Find where the given text appears and provide that cell's center as (x, y) coordinate. 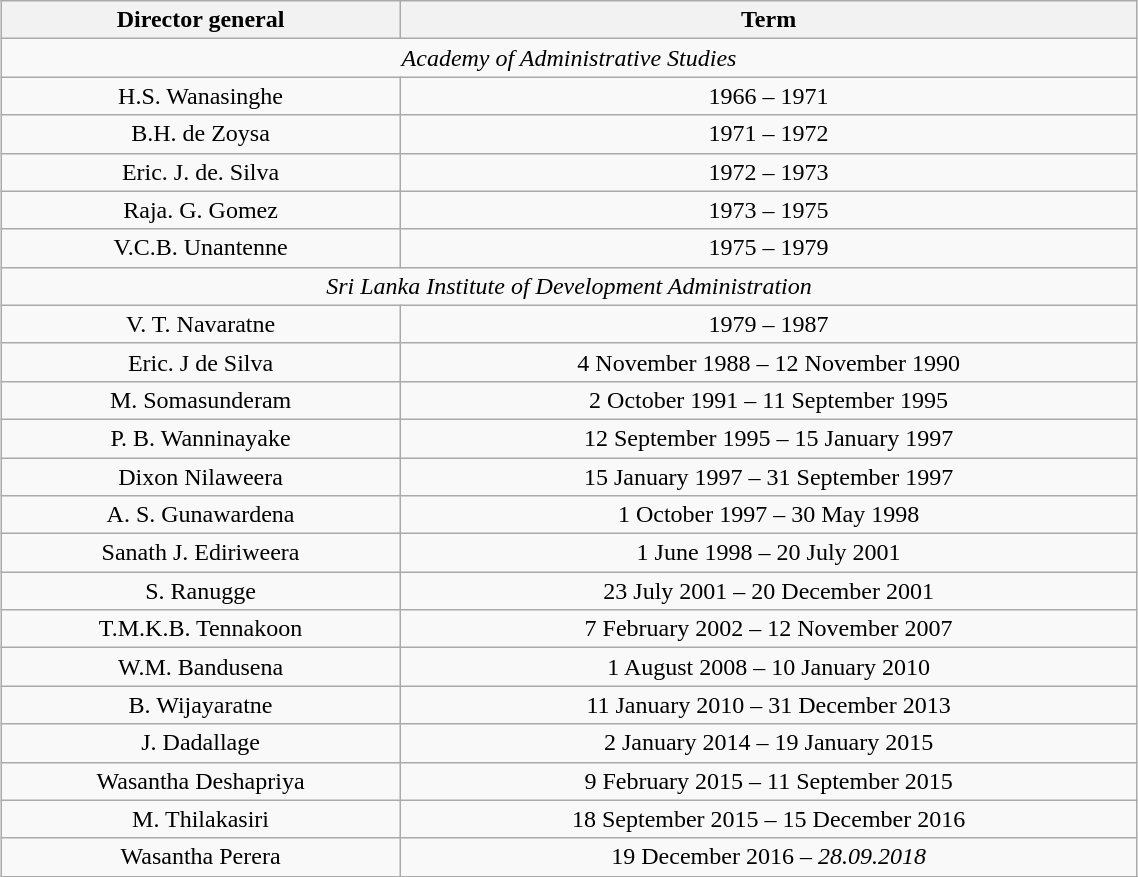
W.M. Bandusena (200, 667)
1 October 1997 – 30 May 1998 (768, 515)
19 December 2016 – 28.09.2018 (768, 857)
Wasantha Deshapriya (200, 781)
9 February 2015 – 11 September 2015 (768, 781)
1 June 1998 – 20 July 2001 (768, 553)
B.H. de Zoysa (200, 134)
Academy of Administrative Studies (569, 58)
J. Dadallage (200, 743)
T.M.K.B. Tennakoon (200, 629)
1 August 2008 – 10 January 2010 (768, 667)
23 July 2001 – 20 December 2001 (768, 591)
2 January 2014 – 19 January 2015 (768, 743)
2 October 1991 – 11 September 1995 (768, 400)
11 January 2010 – 31 December 2013 (768, 705)
A. S. Gunawardena (200, 515)
V.C.B. Unantenne (200, 248)
1973 – 1975 (768, 210)
H.S. Wanasinghe (200, 96)
18 September 2015 – 15 December 2016 (768, 819)
M. Somasunderam (200, 400)
12 September 1995 – 15 January 1997 (768, 438)
1966 – 1971 (768, 96)
Sri Lanka Institute of Development Administration (569, 286)
M. Thilakasiri (200, 819)
Director general (200, 20)
1975 – 1979 (768, 248)
Sanath J. Ediriweera (200, 553)
7 February 2002 – 12 November 2007 (768, 629)
P. B. Wanninayake (200, 438)
1972 – 1973 (768, 172)
B. Wijayaratne (200, 705)
15 January 1997 – 31 September 1997 (768, 477)
Eric. J de Silva (200, 362)
1979 – 1987 (768, 324)
Eric. J. de. Silva (200, 172)
Raja. G. Gomez (200, 210)
Wasantha Perera (200, 857)
1971 – 1972 (768, 134)
Dixon Nilaweera (200, 477)
4 November 1988 – 12 November 1990 (768, 362)
V. T. Navaratne (200, 324)
S. Ranugge (200, 591)
Term (768, 20)
